For the text-containing cell, return its midpoint in [x, y] coordinate format. 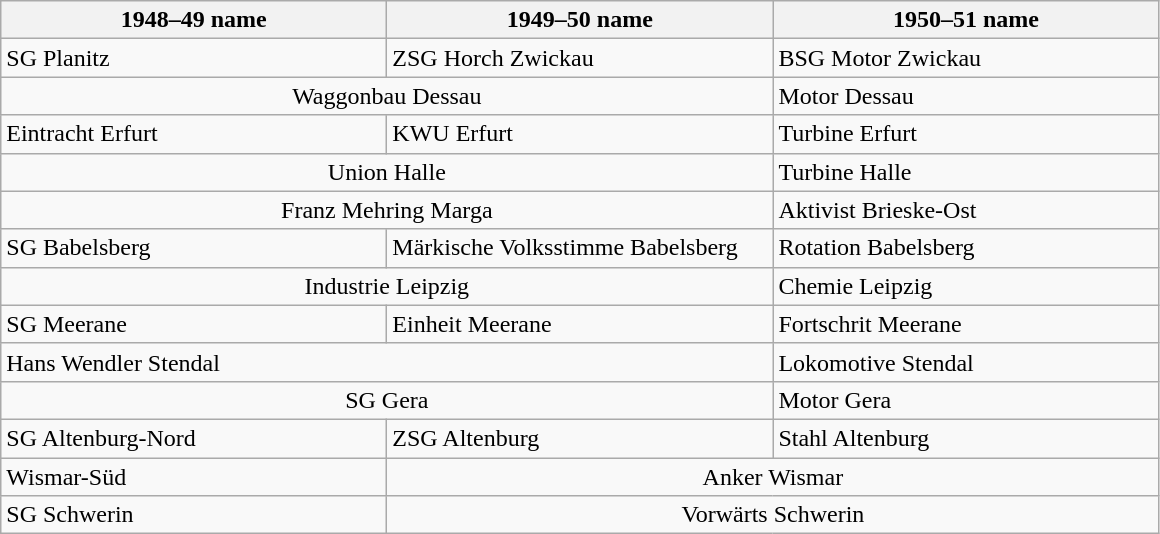
Motor Dessau [966, 96]
Rotation Babelsberg [966, 248]
Fortschrit Meerane [966, 324]
SG Gera [387, 400]
Stahl Altenburg [966, 438]
Aktivist Brieske-Ost [966, 210]
Einheit Meerane [580, 324]
Vorwärts Schwerin [773, 515]
Anker Wismar [773, 477]
1949–50 name [580, 20]
Franz Mehring Marga [387, 210]
Industrie Leipzig [387, 286]
Hans Wendler Stendal [387, 362]
ZSG Altenburg [580, 438]
Chemie Leipzig [966, 286]
SG Schwerin [194, 515]
Eintracht Erfurt [194, 134]
1948–49 name [194, 20]
BSG Motor Zwickau [966, 58]
Märkische Volksstimme Babelsberg [580, 248]
Waggonbau Dessau [387, 96]
KWU Erfurt [580, 134]
Lokomotive Stendal [966, 362]
SG Planitz [194, 58]
Turbine Erfurt [966, 134]
Wismar-Süd [194, 477]
1950–51 name [966, 20]
Motor Gera [966, 400]
SG Altenburg-Nord [194, 438]
SG Meerane [194, 324]
Turbine Halle [966, 172]
SG Babelsberg [194, 248]
Union Halle [387, 172]
ZSG Horch Zwickau [580, 58]
